Output the [X, Y] coordinate of the center of the cell containing the given text.  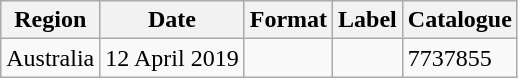
7737855 [460, 58]
Label [368, 20]
Catalogue [460, 20]
12 April 2019 [172, 58]
Australia [50, 58]
Format [288, 20]
Region [50, 20]
Date [172, 20]
